Output the (X, Y) coordinate of the center of the cell containing the given text.  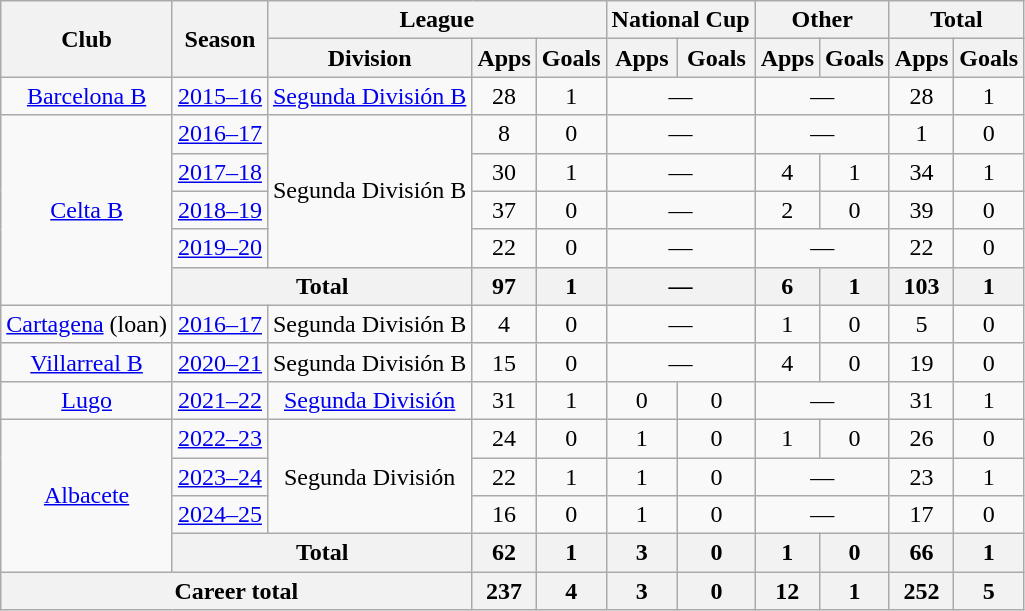
2018–19 (220, 210)
62 (504, 553)
39 (921, 210)
23 (921, 477)
37 (504, 210)
2024–25 (220, 515)
26 (921, 438)
6 (787, 286)
Club (87, 39)
30 (504, 172)
2020–21 (220, 362)
15 (504, 362)
237 (504, 591)
19 (921, 362)
League (436, 20)
Cartagena (loan) (87, 324)
2022–23 (220, 438)
Other (822, 20)
12 (787, 591)
2019–20 (220, 248)
8 (504, 134)
2015–16 (220, 96)
Career total (236, 591)
2 (787, 210)
17 (921, 515)
2023–24 (220, 477)
103 (921, 286)
252 (921, 591)
66 (921, 553)
Season (220, 39)
Villarreal B (87, 362)
2017–18 (220, 172)
97 (504, 286)
Lugo (87, 400)
Albacete (87, 495)
2021–22 (220, 400)
16 (504, 515)
National Cup (680, 20)
Division (369, 58)
Barcelona B (87, 96)
Celta B (87, 210)
34 (921, 172)
24 (504, 438)
